Find where the given text appears and provide that cell's center as [X, Y] coordinate. 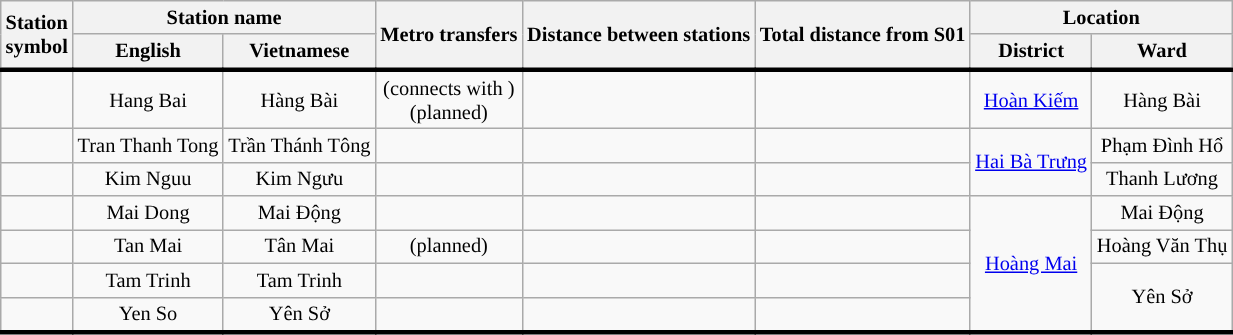
Location [1101, 17]
Thanh Lương [1162, 179]
Mai Dong [148, 213]
Total distance from S01 [862, 34]
Station name [224, 17]
Hoàng Văn Thụ [1162, 246]
Kim Nguu [148, 179]
Tran Thanh Tong [148, 145]
English [148, 52]
Stationsymbol [37, 34]
(connects with )(planned) [448, 98]
Ward [1162, 52]
Yen So [148, 314]
(planned) [448, 246]
Tân Mai [299, 246]
Hang Bai [148, 98]
Hoàn Kiếm [1031, 98]
Trần Thánh Tông [299, 145]
Metro transfers [448, 34]
Distance between stations [638, 34]
Hai Bà Trưng [1031, 162]
District [1031, 52]
Tan Mai [148, 246]
Kim Ngưu [299, 179]
Phạm Đình Hổ [1162, 145]
Hoàng Mai [1031, 264]
Vietnamese [299, 52]
